Scan for the cell matching the given text and deliver its (x, y) coordinate at center. 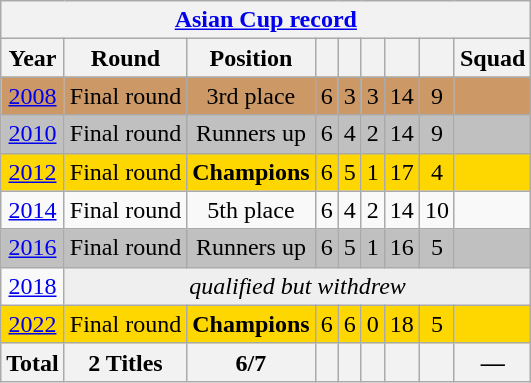
2014 (33, 210)
0 (372, 324)
Year (33, 58)
— (492, 362)
10 (436, 210)
qualified but withdrew (298, 286)
Total (33, 362)
Position (251, 58)
3rd place (251, 96)
Round (125, 58)
2 Titles (125, 362)
5th place (251, 210)
2008 (33, 96)
2018 (33, 286)
2012 (33, 172)
18 (402, 324)
6/7 (251, 362)
2016 (33, 248)
2022 (33, 324)
Squad (492, 58)
2010 (33, 134)
17 (402, 172)
16 (402, 248)
Asian Cup record (266, 20)
